Provide the [x, y] coordinate of the cell's center where the given text is located.  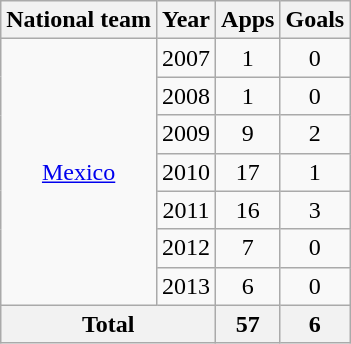
3 [315, 210]
2008 [186, 96]
Total [108, 324]
Year [186, 20]
2013 [186, 286]
2010 [186, 172]
2009 [186, 134]
Goals [315, 20]
National team [79, 20]
9 [248, 134]
57 [248, 324]
16 [248, 210]
2011 [186, 210]
Apps [248, 20]
7 [248, 248]
17 [248, 172]
2012 [186, 248]
2007 [186, 58]
Mexico [79, 172]
2 [315, 134]
